From the cell containing the given text, extract its center point as (x, y) coordinate. 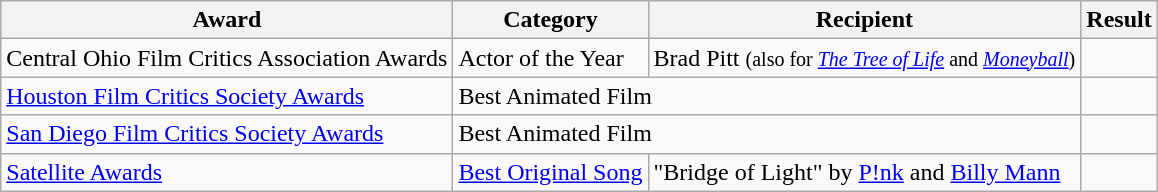
Central Ohio Film Critics Association Awards (227, 58)
San Diego Film Critics Society Awards (227, 134)
Actor of the Year (550, 58)
Satellite Awards (227, 172)
Recipient (864, 20)
Brad Pitt (also for The Tree of Life and Moneyball) (864, 58)
Best Original Song (550, 172)
Category (550, 20)
Houston Film Critics Society Awards (227, 96)
"Bridge of Light" by P!nk and Billy Mann (864, 172)
Award (227, 20)
Result (1119, 20)
